Return the (x, y) coordinate for the center point of the cell that contains the specified text.  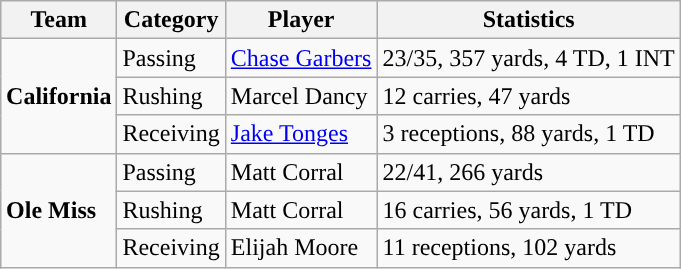
Player (301, 20)
12 carries, 47 yards (528, 96)
Ole Miss (59, 210)
16 carries, 56 yards, 1 TD (528, 210)
3 receptions, 88 yards, 1 TD (528, 134)
Team (59, 20)
Chase Garbers (301, 58)
Statistics (528, 20)
23/35, 357 yards, 4 TD, 1 INT (528, 58)
22/41, 266 yards (528, 172)
11 receptions, 102 yards (528, 248)
Elijah Moore (301, 248)
Marcel Dancy (301, 96)
Category (171, 20)
Jake Tonges (301, 134)
California (59, 96)
